Output the (X, Y) coordinate of the center of the cell containing the given text.  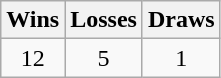
12 (33, 58)
1 (181, 58)
Draws (181, 20)
5 (104, 58)
Wins (33, 20)
Losses (104, 20)
